Extract the (X, Y) coordinate from the center of the cell holding the provided text.  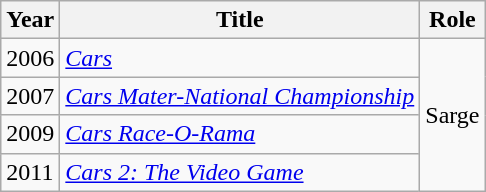
Cars (240, 58)
Role (452, 20)
2006 (30, 58)
Year (30, 20)
Cars Mater-National Championship (240, 96)
Sarge (452, 115)
2007 (30, 96)
Cars Race-O-Rama (240, 134)
Title (240, 20)
2009 (30, 134)
2011 (30, 172)
Cars 2: The Video Game (240, 172)
